Determine the (X, Y) coordinate at the center of the cell enclosing the given text.  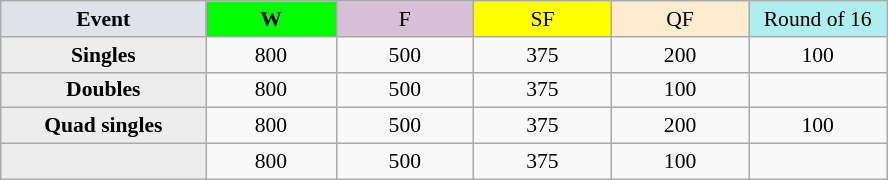
W (271, 19)
Quad singles (104, 126)
SF (543, 19)
Singles (104, 55)
F (405, 19)
Event (104, 19)
Doubles (104, 90)
Round of 16 (818, 19)
QF (680, 19)
